Determine the [X, Y] coordinate at the center of the cell enclosing the given text.  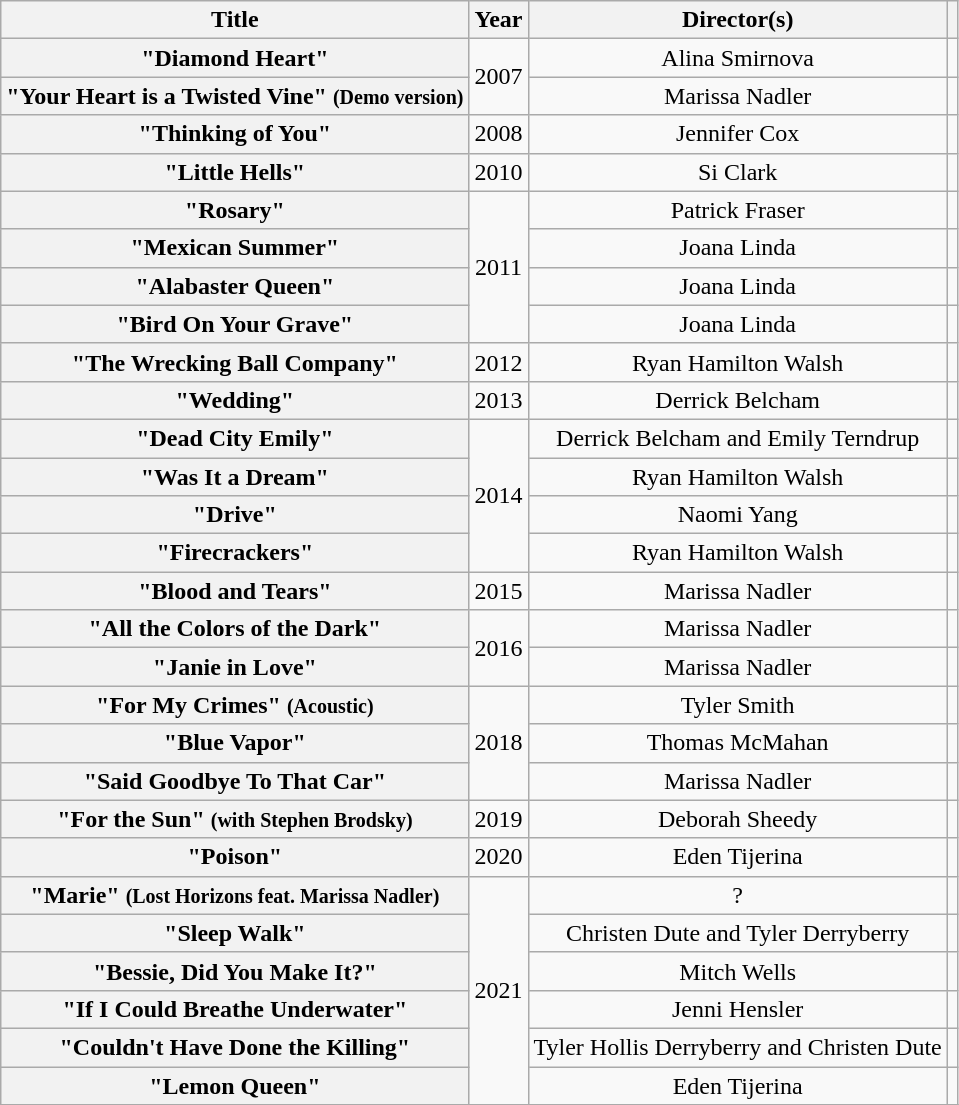
"Thinking of You" [235, 134]
"Blue Vapor" [235, 743]
2018 [498, 743]
2015 [498, 591]
Patrick Fraser [738, 210]
"Janie in Love" [235, 667]
"Alabaster Queen" [235, 286]
2013 [498, 400]
Title [235, 20]
2021 [498, 990]
"Mexican Summer" [235, 248]
"Marie" (Lost Horizons feat. Marissa Nadler) [235, 895]
"All the Colors of the Dark" [235, 629]
"Firecrackers" [235, 553]
"The Wrecking Ball Company" [235, 362]
Naomi Yang [738, 515]
"Lemon Queen" [235, 1085]
2011 [498, 267]
Director(s) [738, 20]
2012 [498, 362]
Derrick Belcham and Emily Terndrup [738, 438]
"Rosary" [235, 210]
2019 [498, 819]
"Little Hells" [235, 172]
? [738, 895]
"Drive" [235, 515]
"Bird On Your Grave" [235, 324]
2014 [498, 495]
2016 [498, 648]
Tyler Hollis Derryberry and Christen Dute [738, 1047]
Jennifer Cox [738, 134]
"For the Sun" (with Stephen Brodsky) [235, 819]
Tyler Smith [738, 705]
"If I Could Breathe Underwater" [235, 1009]
"Blood and Tears" [235, 591]
"Diamond Heart" [235, 58]
2020 [498, 857]
2007 [498, 77]
"Wedding" [235, 400]
Si Clark [738, 172]
2008 [498, 134]
Thomas McMahan [738, 743]
"Dead City Emily" [235, 438]
Year [498, 20]
Jenni Hensler [738, 1009]
Mitch Wells [738, 971]
"Bessie, Did You Make It?" [235, 971]
"Poison" [235, 857]
"Said Goodbye To That Car" [235, 781]
Deborah Sheedy [738, 819]
Christen Dute and Tyler Derryberry [738, 933]
Alina Smirnova [738, 58]
"For My Crimes" (Acoustic) [235, 705]
"Sleep Walk" [235, 933]
2010 [498, 172]
"Couldn't Have Done the Killing" [235, 1047]
Derrick Belcham [738, 400]
"Your Heart is a Twisted Vine" (Demo version) [235, 96]
"Was It a Dream" [235, 477]
